Return (x, y) of the center of cell containing provided text 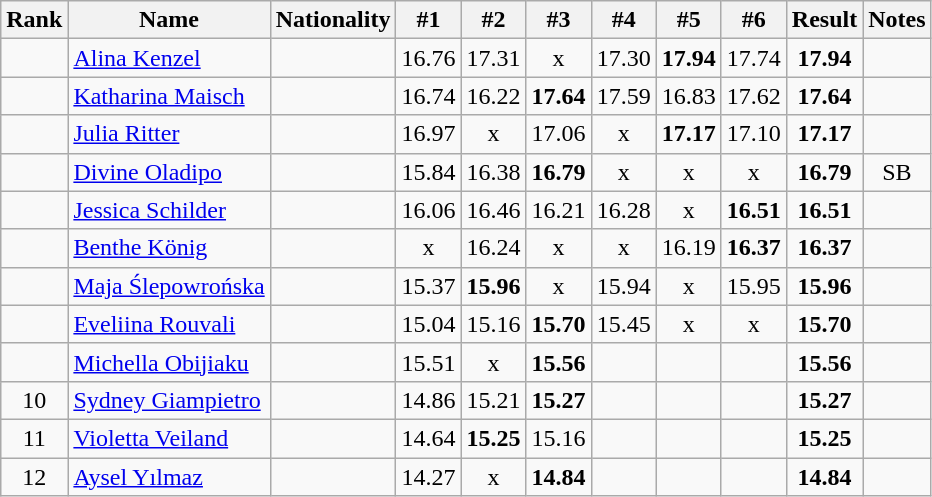
15.45 (624, 324)
15.51 (428, 362)
Katharina Maisch (169, 96)
Alina Kenzel (169, 58)
15.95 (754, 286)
16.83 (688, 96)
16.19 (688, 248)
10 (34, 400)
15.37 (428, 286)
Nationality (333, 20)
16.74 (428, 96)
17.59 (624, 96)
17.62 (754, 96)
16.24 (494, 248)
Rank (34, 20)
15.04 (428, 324)
12 (34, 477)
Sydney Giampietro (169, 400)
#1 (428, 20)
16.38 (494, 172)
15.94 (624, 286)
Maja Ślepowrońska (169, 286)
Notes (897, 20)
#5 (688, 20)
#2 (494, 20)
16.28 (624, 210)
Benthe König (169, 248)
Violetta Veiland (169, 438)
15.84 (428, 172)
16.21 (558, 210)
16.22 (494, 96)
14.86 (428, 400)
17.10 (754, 134)
Jessica Schilder (169, 210)
16.76 (428, 58)
Divine Oladipo (169, 172)
#6 (754, 20)
#4 (624, 20)
17.31 (494, 58)
Eveliina Rouvali (169, 324)
17.06 (558, 134)
17.30 (624, 58)
17.74 (754, 58)
#3 (558, 20)
Name (169, 20)
14.27 (428, 477)
16.97 (428, 134)
16.06 (428, 210)
Aysel Yılmaz (169, 477)
Julia Ritter (169, 134)
Michella Obijiaku (169, 362)
14.64 (428, 438)
SB (897, 172)
15.21 (494, 400)
11 (34, 438)
16.46 (494, 210)
Result (824, 20)
